Extract the (X, Y) coordinate from the center of the cell holding the provided text.  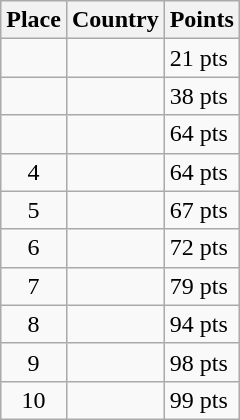
99 pts (202, 400)
Place (34, 20)
38 pts (202, 96)
21 pts (202, 58)
79 pts (202, 286)
4 (34, 172)
Country (115, 20)
67 pts (202, 210)
8 (34, 324)
10 (34, 400)
7 (34, 286)
94 pts (202, 324)
72 pts (202, 248)
6 (34, 248)
98 pts (202, 362)
5 (34, 210)
Points (202, 20)
9 (34, 362)
